Detect which cell encompasses the target text, then output its [x, y] center coordinate. 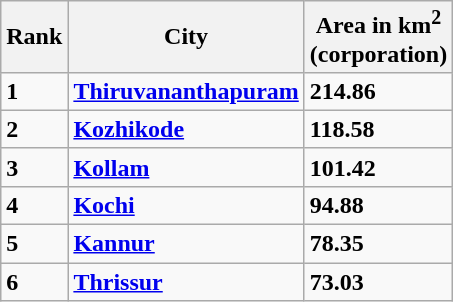
78.35 [378, 244]
214.86 [378, 91]
6 [34, 282]
2 [34, 129]
94.88 [378, 205]
5 [34, 244]
Kollam [186, 167]
Rank [34, 37]
4 [34, 205]
City [186, 37]
Thiruvananthapuram [186, 91]
Thrissur [186, 282]
1 [34, 91]
3 [34, 167]
101.42 [378, 167]
118.58 [378, 129]
Kochi [186, 205]
73.03 [378, 282]
Kozhikode [186, 129]
Kannur [186, 244]
Area in km2(corporation) [378, 37]
